Capture the cell that displays the provided text and extract its (x, y) central coordinate. 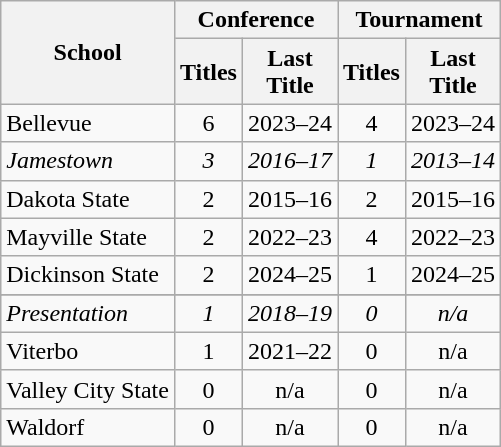
Dickinson State (88, 275)
Dakota State (88, 199)
2013–14 (452, 161)
2018–19 (290, 313)
Jamestown (88, 161)
Conference (256, 20)
Viterbo (88, 351)
Tournament (420, 20)
2016–17 (290, 161)
3 (208, 161)
Waldorf (88, 427)
6 (208, 123)
2021–22 (290, 351)
School (88, 52)
Bellevue (88, 123)
Presentation (88, 313)
Valley City State (88, 389)
Mayville State (88, 237)
